Detect which cell encompasses the target text, then output its (x, y) center coordinate. 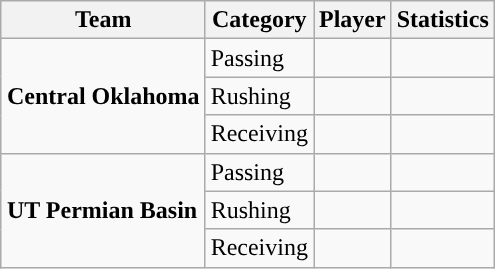
UT Permian Basin (103, 210)
Central Oklahoma (103, 96)
Team (103, 20)
Player (353, 20)
Statistics (442, 20)
Category (259, 20)
